Provide the (x, y) coordinate of the cell's center where the given text is located.  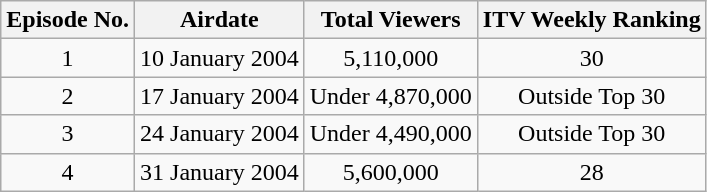
Under 4,870,000 (390, 96)
5,110,000 (390, 58)
Under 4,490,000 (390, 134)
Airdate (220, 20)
10 January 2004 (220, 58)
ITV Weekly Ranking (592, 20)
17 January 2004 (220, 96)
4 (68, 172)
30 (592, 58)
2 (68, 96)
28 (592, 172)
3 (68, 134)
Total Viewers (390, 20)
5,600,000 (390, 172)
Episode No. (68, 20)
24 January 2004 (220, 134)
31 January 2004 (220, 172)
1 (68, 58)
